Locate the cell with the specified text and output its [X, Y] center coordinate. 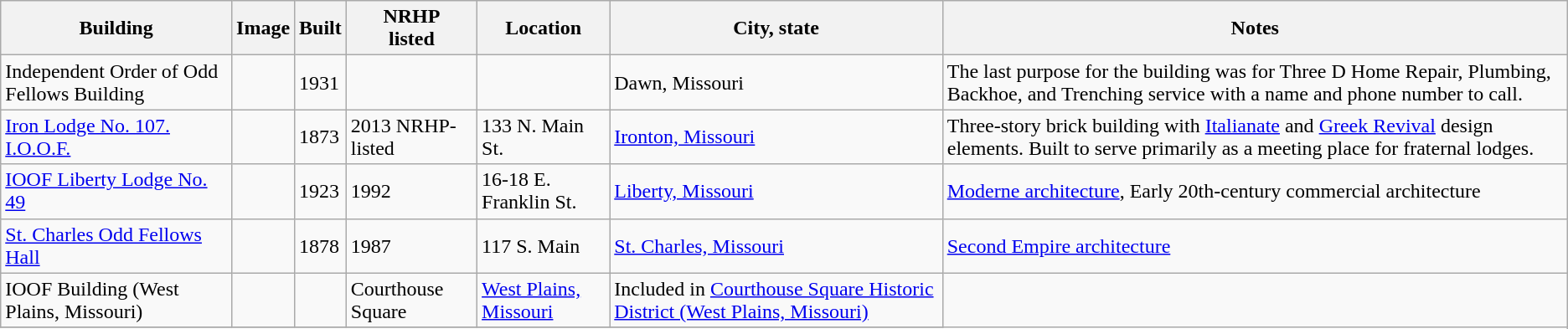
IOOF Liberty Lodge No. 49 [116, 191]
Dawn, Missouri [776, 82]
Independent Order of Odd Fellows Building [116, 82]
Three-story brick building with Italianate and Greek Revival design elements. Built to serve primarily as a meeting place for fraternal lodges. [1255, 137]
Liberty, Missouri [776, 191]
Built [321, 28]
The last purpose for the building was for Three D Home Repair, Plumbing, Backhoe, and Trenching service with a name and phone number to call. [1255, 82]
Ironton, Missouri [776, 137]
1873 [321, 137]
Courthouse Square [411, 300]
Notes [1255, 28]
117 S. Main [544, 246]
City, state [776, 28]
Building [116, 28]
16-18 E. Franklin St. [544, 191]
1923 [321, 191]
Second Empire architecture [1255, 246]
NRHPlisted [411, 28]
1878 [321, 246]
1931 [321, 82]
1992 [411, 191]
Location [544, 28]
Moderne architecture, Early 20th-century commercial architecture [1255, 191]
2013 NRHP-listed [411, 137]
133 N. Main St. [544, 137]
St. Charles, Missouri [776, 246]
Image [263, 28]
1987 [411, 246]
Iron Lodge No. 107. I.O.O.F. [116, 137]
St. Charles Odd Fellows Hall [116, 246]
Included in Courthouse Square Historic District (West Plains, Missouri) [776, 300]
IOOF Building (West Plains, Missouri) [116, 300]
West Plains, Missouri [544, 300]
